Pinpoint the cell where the given text exists, returning its (x, y) midpoint coordinate. 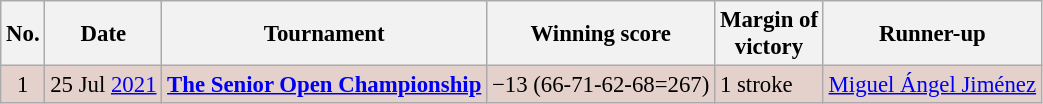
Miguel Ángel Jiménez (932, 85)
1 (23, 85)
The Senior Open Championship (324, 85)
Runner-up (932, 34)
25 Jul 2021 (104, 85)
Margin ofvictory (770, 34)
Date (104, 34)
No. (23, 34)
Winning score (601, 34)
Tournament (324, 34)
−13 (66-71-62-68=267) (601, 85)
1 stroke (770, 85)
